Locate the cell with the specified text and output its (x, y) center coordinate. 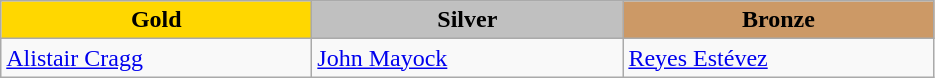
Alistair Cragg (156, 58)
Bronze (778, 20)
Gold (156, 20)
Reyes Estévez (778, 58)
Silver (468, 20)
John Mayock (468, 58)
